Detect which cell encompasses the target text, then output its [X, Y] center coordinate. 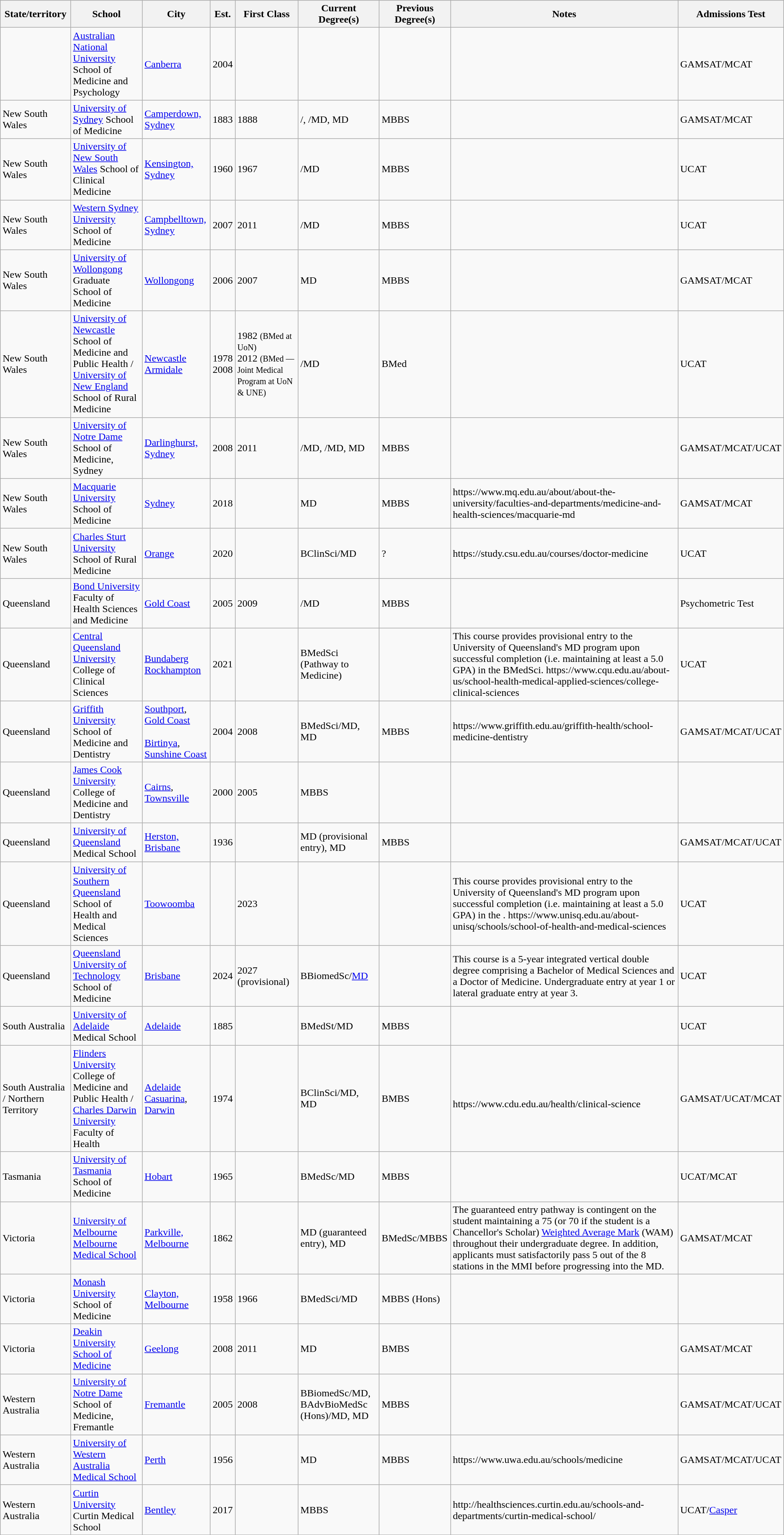
BMedSc/MD [339, 1176]
Geelong [177, 1349]
Adelaide [177, 1026]
BBiomedSc/MD, BAdvBioMedSc (Hons)/MD, MD [339, 1404]
1966 [266, 1299]
MD (guaranteed entry), MD [339, 1238]
Brisbane [177, 976]
GAMSAT/UCAT/MCAT [731, 1098]
1956 [223, 1460]
Fremantle [177, 1404]
University of Adelaide Medical School [106, 1026]
1883 [223, 119]
Parkville, Melbourne [177, 1238]
Tasmania [36, 1176]
James Cook University College of Medicine and Dentistry [106, 793]
https://www.uwa.edu.au/schools/medicine [565, 1460]
MD (provisional entry), MD [339, 842]
1936 [223, 842]
Notes [565, 14]
BBiomedSc/MD [339, 976]
Kensington, Sydney [177, 169]
Queensland University of Technology School of Medicine [106, 976]
BMedSc/MBBS [415, 1238]
2017 [223, 1510]
https://www.cdu.edu.au/health/clinical-science [565, 1098]
First Class [266, 14]
City [177, 14]
2006 [223, 280]
UCAT/MCAT [731, 1176]
Hobart [177, 1176]
/MD, /MD, MD [339, 448]
BMed [415, 364]
Charles Sturt University School of Rural Medicine [106, 553]
https://www.griffith.edu.au/griffith-health/school-medicine-dentistry [565, 731]
http://healthsciences.curtin.edu.au/schools-and-departments/curtin-medical-school/ [565, 1510]
University of New South Wales School of Clinical Medicine [106, 169]
Sydney [177, 504]
Darlinghurst, Sydney [177, 448]
University of Tasmania School of Medicine [106, 1176]
University of Notre Dame School of Medicine, Sydney [106, 448]
BMedSci/MD, MD [339, 731]
https://www.mq.edu.au/about/about-the-university/faculties-and-departments/medicine-and-health-sciences/macquarie-md [565, 504]
University of Western Australia Medical School [106, 1460]
University of Sydney School of Medicine [106, 119]
Curtin University Curtin Medical School [106, 1510]
1885 [223, 1026]
2024 [223, 976]
Southport, Gold CoastBirtinya, Sunshine Coast [177, 731]
Central Queensland University College of Clinical Sciences [106, 664]
2009 [266, 603]
1967 [266, 169]
2000 [223, 793]
AdelaideCasuarina, Darwin [177, 1098]
Western Sydney University School of Medicine [106, 225]
Gold Coast [177, 603]
MBBS (Hons) [415, 1299]
1982 (BMed at UoN)2012 (BMed — Joint Medical Program at UoN & UNE) [266, 364]
University of Melbourne Melbourne Medical School [106, 1238]
1974 [223, 1098]
Canberra [177, 64]
/, /MD, MD [339, 119]
Griffith University School of Medicine and Dentistry [106, 731]
Current Degree(s) [339, 14]
2020 [223, 553]
1958 [223, 1299]
BMedSt/MD [339, 1026]
2018 [223, 504]
Macquarie University School of Medicine [106, 504]
BMedSci/MD [339, 1299]
Bentley [177, 1510]
2021 [223, 664]
Est. [223, 14]
Australian National University School of Medicine and Psychology [106, 64]
Psychometric Test [731, 603]
https://study.csu.edu.au/courses/doctor-medicine [565, 553]
1862 [223, 1238]
BundabergRockhampton [177, 664]
1888 [266, 119]
1960 [223, 169]
19782008 [223, 364]
Clayton, Melbourne [177, 1299]
Toowoomba [177, 904]
Flinders University College of Medicine and Public Health / Charles Darwin University Faculty of Health [106, 1098]
Camperdown, Sydney [177, 119]
1965 [223, 1176]
South Australia [36, 1026]
State/territory [36, 14]
Previous Degree(s) [415, 14]
University of Southern Queensland School of Health and Medical Sciences [106, 904]
BClinSci/MD [339, 553]
2023 [266, 904]
Admissions Test [731, 14]
BClinSci/MD, MD [339, 1098]
UCAT/Casper [731, 1510]
University of Wollongong Graduate School of Medicine [106, 280]
NewcastleArmidale [177, 364]
? [415, 553]
Monash University School of Medicine [106, 1299]
Wollongong [177, 280]
Perth [177, 1460]
School [106, 14]
South Australia / Northern Territory [36, 1098]
Bond University Faculty of Health Sciences and Medicine [106, 603]
Herston, Brisbane [177, 842]
2027 (provisional) [266, 976]
University of Newcastle School of Medicine and Public Health /University of New England School of Rural Medicine [106, 364]
Campbelltown, Sydney [177, 225]
Cairns, Townsville [177, 793]
Orange [177, 553]
Deakin University School of Medicine [106, 1349]
University of Queensland Medical School [106, 842]
University of Notre Dame School of Medicine, Fremantle [106, 1404]
BMedSci (Pathway to Medicine) [339, 664]
